Provide the (x, y) coordinate of the cell's center where the given text is located.  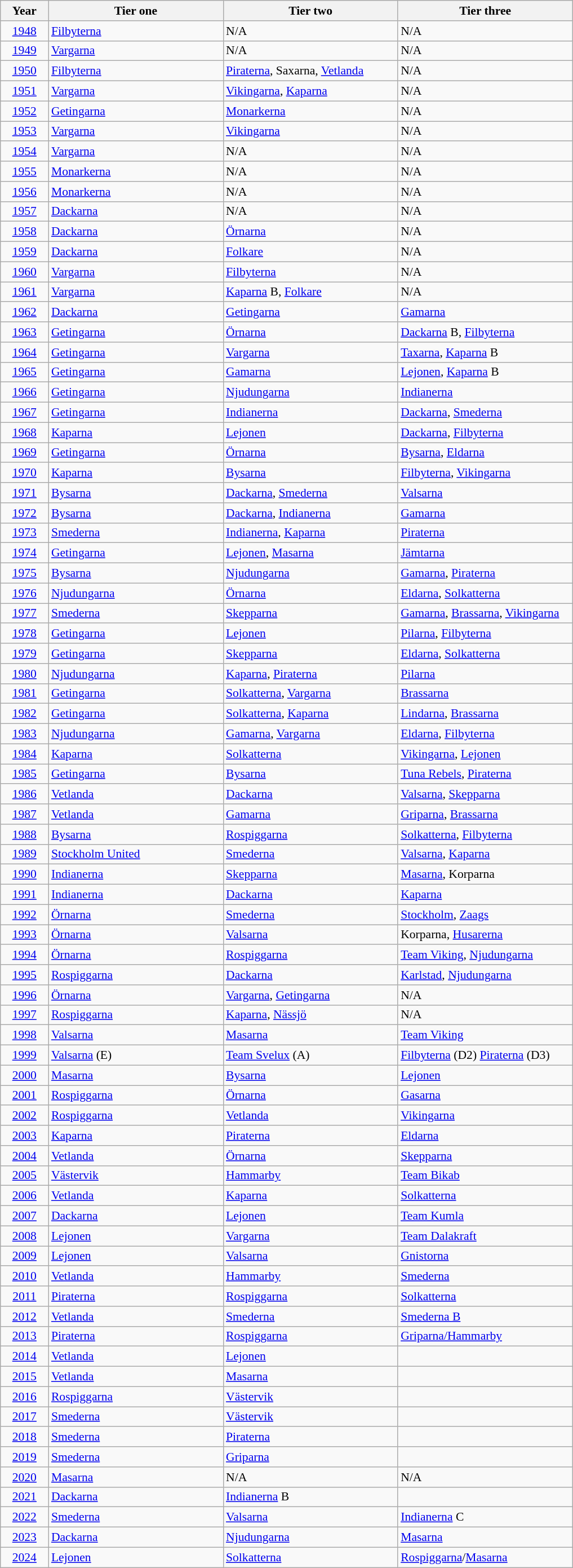
1968 (25, 432)
2015 (25, 1377)
2003 (25, 1136)
2011 (25, 1296)
Smederna B (485, 1317)
1974 (25, 553)
Filbyterna (D2) Piraterna (D3) (485, 1055)
Indianerna B (310, 1497)
1987 (25, 814)
1981 (25, 694)
2008 (25, 1236)
Gamarna, Vargarna (310, 734)
Year (25, 11)
2012 (25, 1317)
2000 (25, 1075)
Lejonen, Masarna (310, 553)
1977 (25, 613)
Team Svelux (A) (310, 1055)
1983 (25, 734)
1984 (25, 754)
1964 (25, 352)
1953 (25, 131)
Indianerna, Kaparna (310, 533)
Griparna (310, 1457)
Bysarna, Eldarna (485, 453)
2017 (25, 1417)
Folkare (310, 252)
2010 (25, 1277)
1982 (25, 714)
1995 (25, 975)
2016 (25, 1397)
1978 (25, 634)
1948 (25, 31)
1979 (25, 653)
2014 (25, 1357)
1960 (25, 272)
2007 (25, 1216)
Gamarna, Piraterna (485, 573)
Rospiggarna/Masarna (485, 1557)
1972 (25, 513)
Dackarna, Filbyterna (485, 432)
1954 (25, 152)
Karlstad, Njudungarna (485, 975)
1962 (25, 312)
1973 (25, 533)
2018 (25, 1437)
2002 (25, 1116)
Masarna, Korparna (485, 874)
Dackarna, Indianerna (310, 513)
2023 (25, 1538)
1955 (25, 171)
1988 (25, 834)
Taxarna, Kaparna B (485, 352)
Team Kumla (485, 1216)
1969 (25, 453)
1980 (25, 674)
Griparna, Brassarna (485, 814)
Tier two (310, 11)
1956 (25, 192)
1951 (25, 91)
2009 (25, 1256)
Vikingarna, Kaparna (310, 91)
2004 (25, 1156)
2022 (25, 1517)
1958 (25, 232)
1997 (25, 1015)
Griparna/Hammarby (485, 1336)
2020 (25, 1477)
Dackarna B, Filbyterna (485, 332)
Valsarna, Skepparna (485, 794)
Solkatterna, Kaparna (310, 714)
2005 (25, 1176)
Team Viking, Njudungarna (485, 955)
1998 (25, 1035)
Indianerna C (485, 1517)
Eldarna (485, 1136)
Valsarna (E) (136, 1055)
1961 (25, 292)
Tier one (136, 11)
Kaparna B, Folkare (310, 292)
1963 (25, 332)
Stockholm, Zaags (485, 915)
1976 (25, 593)
1986 (25, 794)
Lindarna, Brassarna (485, 714)
2019 (25, 1457)
Solkatterna, Vargarna (310, 694)
1949 (25, 51)
Kaparna, Nässjö (310, 1015)
1970 (25, 473)
1966 (25, 392)
1952 (25, 111)
2021 (25, 1497)
Pilarna (485, 674)
Gamarna, Brassarna, Vikingarna (485, 613)
1994 (25, 955)
1999 (25, 1055)
1950 (25, 71)
1957 (25, 211)
2006 (25, 1196)
Pilarna, Filbyterna (485, 634)
Gasarna (485, 1096)
Jämtarna (485, 553)
2013 (25, 1336)
Stockholm United (136, 854)
1991 (25, 895)
Eldarna, Filbyterna (485, 734)
1985 (25, 774)
Brassarna (485, 694)
2024 (25, 1557)
Filbyterna, Vikingarna (485, 473)
Vikingarna, Lejonen (485, 754)
Piraterna, Saxarna, Vetlanda (310, 71)
2001 (25, 1096)
Tier three (485, 11)
1989 (25, 854)
Lejonen, Kaparna B (485, 372)
Tuna Rebels, Piraterna (485, 774)
1992 (25, 915)
Vargarna, Getingarna (310, 995)
1990 (25, 874)
Korparna, Husarerna (485, 935)
1965 (25, 372)
Solkatterna, Filbyterna (485, 834)
Team Dalakraft (485, 1236)
Gnistorna (485, 1256)
1971 (25, 493)
Kaparna, Piraterna (310, 674)
Valsarna, Kaparna (485, 854)
1996 (25, 995)
1975 (25, 573)
1993 (25, 935)
1967 (25, 413)
Team Bikab (485, 1176)
1959 (25, 252)
Team Viking (485, 1035)
